For the text-containing cell, return its midpoint in (x, y) coordinate format. 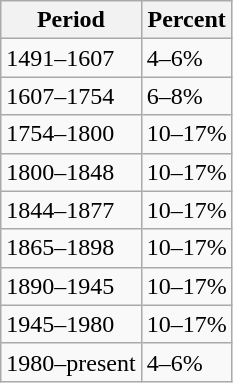
1607–1754 (71, 96)
6–8% (186, 96)
Percent (186, 20)
1491–1607 (71, 58)
1865–1898 (71, 248)
1890–1945 (71, 286)
1844–1877 (71, 210)
1754–1800 (71, 134)
1980–present (71, 362)
Period (71, 20)
1800–1848 (71, 172)
1945–1980 (71, 324)
